Determine the (X, Y) coordinate at the center of the cell enclosing the given text.  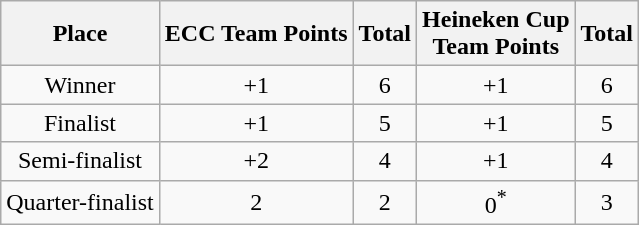
Winner (80, 85)
0* (496, 202)
Finalist (80, 123)
3 (607, 202)
ECC Team Points (256, 34)
Semi-finalist (80, 161)
Quarter-finalist (80, 202)
Heineken Cup Team Points (496, 34)
+2 (256, 161)
Place (80, 34)
